For the text-containing cell, return its midpoint in (X, Y) coordinate format. 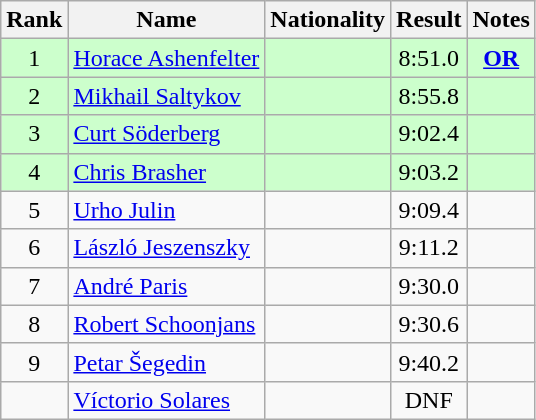
4 (34, 172)
André Paris (166, 286)
OR (501, 58)
DNF (429, 400)
László Jeszenszky (166, 248)
5 (34, 210)
Result (429, 20)
9:30.6 (429, 324)
Mikhail Saltykov (166, 96)
Víctorio Solares (166, 400)
2 (34, 96)
9:09.4 (429, 210)
9:30.0 (429, 286)
3 (34, 134)
Chris Brasher (166, 172)
7 (34, 286)
9:03.2 (429, 172)
9:02.4 (429, 134)
8:51.0 (429, 58)
Rank (34, 20)
Horace Ashenfelter (166, 58)
Notes (501, 20)
1 (34, 58)
Petar Šegedin (166, 362)
9 (34, 362)
Curt Söderberg (166, 134)
Nationality (328, 20)
9:11.2 (429, 248)
8 (34, 324)
Urho Julin (166, 210)
9:40.2 (429, 362)
Robert Schoonjans (166, 324)
6 (34, 248)
8:55.8 (429, 96)
Name (166, 20)
